Extract the [x, y] coordinate from the center of the cell holding the provided text.  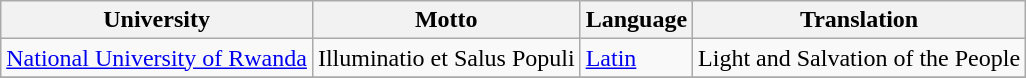
Language [636, 20]
National University of Rwanda [157, 58]
Light and Salvation of the People [860, 58]
University [157, 20]
Motto [446, 20]
Translation [860, 20]
Illuminatio et Salus Populi [446, 58]
Latin [636, 58]
